Provide the (x, y) coordinate of the cell's center where the given text is located.  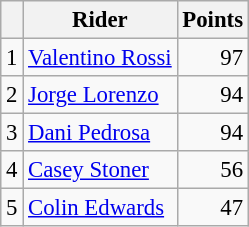
Rider (100, 20)
2 (12, 95)
Valentino Rossi (100, 58)
Jorge Lorenzo (100, 95)
Points (212, 20)
4 (12, 170)
3 (12, 133)
56 (212, 170)
47 (212, 208)
5 (12, 208)
97 (212, 58)
Casey Stoner (100, 170)
Dani Pedrosa (100, 133)
Colin Edwards (100, 208)
1 (12, 58)
